Output the (x, y) coordinate of the center of the cell containing the given text.  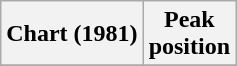
Peakposition (189, 34)
Chart (1981) (72, 34)
